Pinpoint the cell where the given text exists, returning its (X, Y) midpoint coordinate. 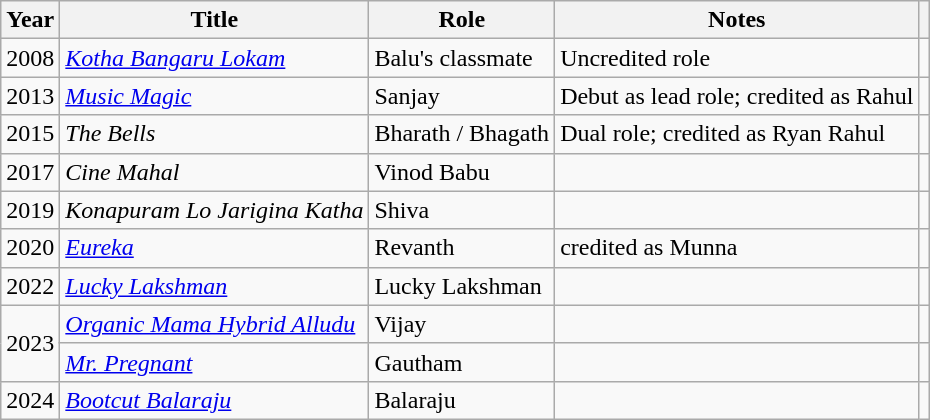
2019 (30, 210)
2008 (30, 58)
Vijay (462, 324)
Title (214, 20)
Shiva (462, 210)
Debut as lead role; credited as Rahul (737, 96)
credited as Munna (737, 248)
Mr. Pregnant (214, 362)
Music Magic (214, 96)
Organic Mama Hybrid Alludu (214, 324)
The Bells (214, 134)
Dual role; credited as Ryan Rahul (737, 134)
Vinod Babu (462, 172)
Uncredited role (737, 58)
Sanjay (462, 96)
Year (30, 20)
2013 (30, 96)
Eureka (214, 248)
Bootcut Balaraju (214, 400)
Konapuram Lo Jarigina Katha (214, 210)
Role (462, 20)
Gautham (462, 362)
2022 (30, 286)
2017 (30, 172)
2024 (30, 400)
Balaraju (462, 400)
Revanth (462, 248)
Notes (737, 20)
Balu's classmate (462, 58)
2023 (30, 343)
Cine Mahal (214, 172)
Kotha Bangaru Lokam (214, 58)
Bharath / Bhagath (462, 134)
2015 (30, 134)
2020 (30, 248)
